Return (X, Y) of the center of cell containing provided text 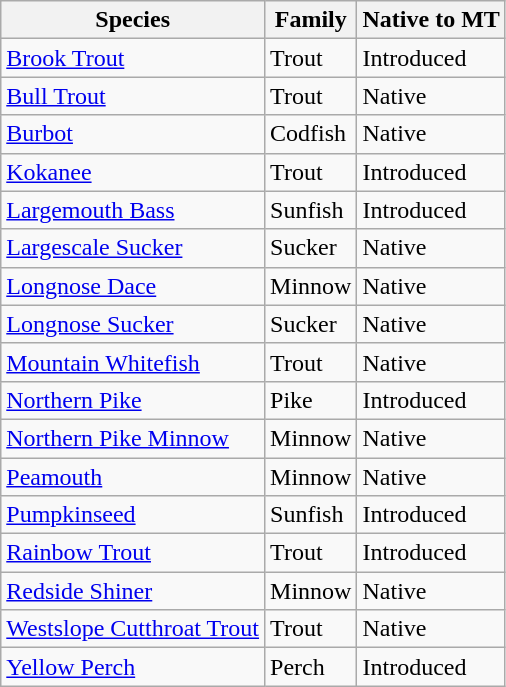
Species (133, 20)
Redside Shiner (133, 591)
Rainbow Trout (133, 553)
Mountain Whitefish (133, 362)
Peamouth (133, 477)
Bull Trout (133, 96)
Largemouth Bass (133, 210)
Pumpkinseed (133, 515)
Kokanee (133, 172)
Burbot (133, 134)
Longnose Dace (133, 286)
Codfish (311, 134)
Native to MT (431, 20)
Westslope Cutthroat Trout (133, 629)
Family (311, 20)
Brook Trout (133, 58)
Largescale Sucker (133, 248)
Perch (311, 667)
Longnose Sucker (133, 324)
Northern Pike (133, 400)
Northern Pike Minnow (133, 438)
Yellow Perch (133, 667)
Pike (311, 400)
